Return [X, Y] of the center of cell containing provided text 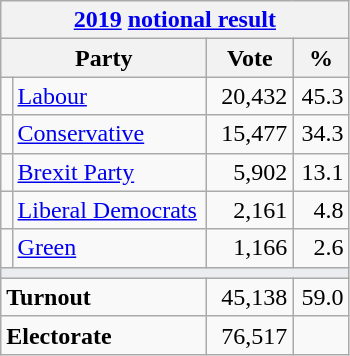
45.3 [321, 96]
Vote [250, 58]
Conservative [110, 134]
2.6 [321, 248]
34.3 [321, 134]
Party [104, 58]
% [321, 58]
13.1 [321, 172]
Green [110, 248]
2,161 [250, 210]
2019 notional result [175, 20]
76,517 [250, 335]
4.8 [321, 210]
Brexit Party [110, 172]
45,138 [250, 297]
59.0 [321, 297]
Labour [110, 96]
15,477 [250, 134]
1,166 [250, 248]
Turnout [104, 297]
Liberal Democrats [110, 210]
5,902 [250, 172]
20,432 [250, 96]
Electorate [104, 335]
